Capture the cell that displays the provided text and extract its [X, Y] central coordinate. 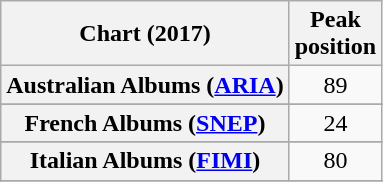
French Albums (SNEP) [145, 123]
24 [335, 123]
Italian Albums (FIMI) [145, 161]
Peakposition [335, 34]
89 [335, 85]
Chart (2017) [145, 34]
80 [335, 161]
Australian Albums (ARIA) [145, 85]
